Detect which cell encompasses the target text, then output its [X, Y] center coordinate. 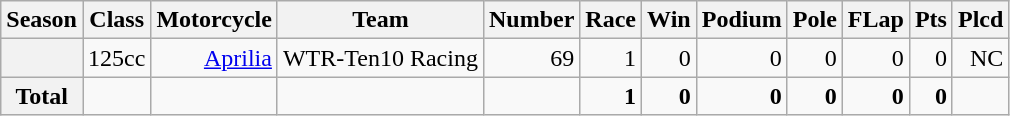
Win [670, 20]
Motorcycle [214, 20]
FLap [876, 20]
Season [42, 20]
Plcd [980, 20]
Team [380, 20]
69 [531, 58]
125cc [116, 58]
Podium [742, 20]
Number [531, 20]
Aprilia [214, 58]
Pole [814, 20]
Class [116, 20]
Race [611, 20]
Total [42, 96]
NC [980, 58]
WTR-Ten10 Racing [380, 58]
Pts [930, 20]
